Determine the [x, y] coordinate at the center of the cell enclosing the given text.  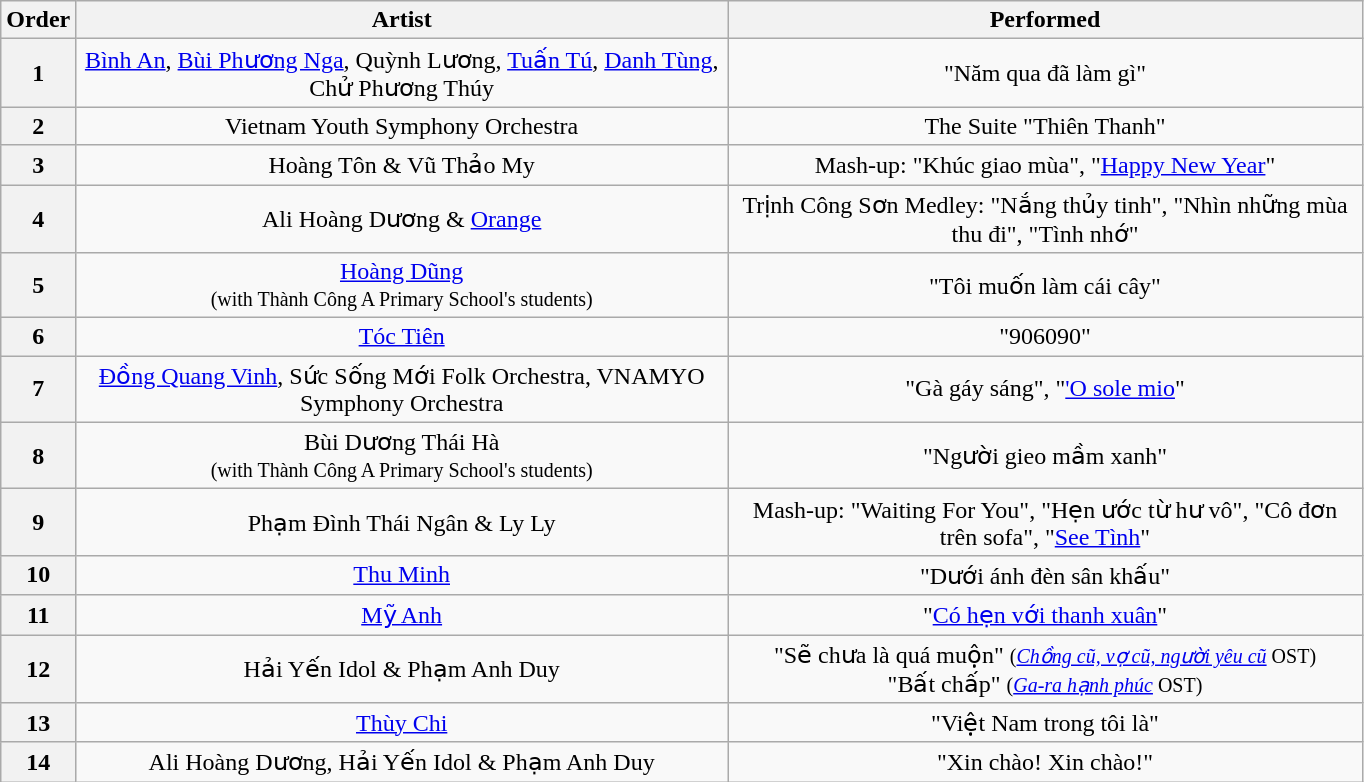
"Năm qua đã làm gì" [1046, 73]
Thùy Chi [402, 723]
"Việt Nam trong tôi là" [1046, 723]
"906090" [1046, 337]
Mỹ Anh [402, 615]
Ali Hoàng Dương & Orange [402, 218]
Artist [402, 20]
Thu Minh [402, 575]
Performed [1046, 20]
"Tôi muốn làm cái cây" [1046, 286]
Phạm Đình Thái Ngân & Ly Ly [402, 522]
2 [38, 126]
"Xin chào! Xin chào!" [1046, 762]
8 [38, 456]
4 [38, 218]
"Người gieo mầm xanh" [1046, 456]
"Có hẹn với thanh xuân" [1046, 615]
Hoàng Tôn & Vũ Thảo My [402, 165]
Mash-up: "Waiting For You", "Hẹn ước từ hư vô", "Cô đơn trên sofa", "See Tình" [1046, 522]
The Suite "Thiên Thanh" [1046, 126]
Trịnh Công Sơn Medley: "Nắng thủy tinh", "Nhìn những mùa thu đi", "Tình nhớ" [1046, 218]
"Gà gáy sáng", "'O sole mio" [1046, 390]
5 [38, 286]
9 [38, 522]
Order [38, 20]
1 [38, 73]
Mash-up: "Khúc giao mùa", "Happy New Year" [1046, 165]
14 [38, 762]
Bùi Dương Thái Hà(with Thành Công A Primary School's students) [402, 456]
11 [38, 615]
7 [38, 390]
Vietnam Youth Symphony Orchestra [402, 126]
10 [38, 575]
"Sẽ chưa là quá muộn" (Chồng cũ, vợ cũ, người yêu cũ OST)"Bất chấp" (Ga-ra hạnh phúc OST) [1046, 668]
"Dưới ánh đèn sân khấu" [1046, 575]
12 [38, 668]
6 [38, 337]
3 [38, 165]
Hoàng Dũng(with Thành Công A Primary School's students) [402, 286]
Đồng Quang Vinh, Sức Sống Mới Folk Orchestra, VNAMYO Symphony Orchestra [402, 390]
Hải Yến Idol & Phạm Anh Duy [402, 668]
Tóc Tiên [402, 337]
Ali Hoàng Dương, Hải Yến Idol & Phạm Anh Duy [402, 762]
13 [38, 723]
Bình An, Bùi Phương Nga, Quỳnh Lương, Tuấn Tú, Danh Tùng, Chử Phương Thúy [402, 73]
